Search for the cell housing the specified text and yield its [x, y] center coordinate. 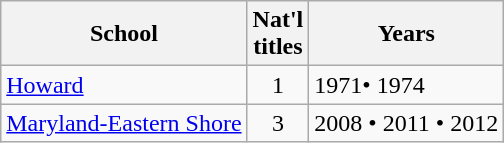
1971• 1974 [406, 85]
Years [406, 34]
School [124, 34]
Maryland-Eastern Shore [124, 123]
Howard [124, 85]
2008 • 2011 • 2012 [406, 123]
1 [278, 85]
Nat'ltitles [278, 34]
3 [278, 123]
